Provide the [X, Y] coordinate of the cell's center where the given text is located.  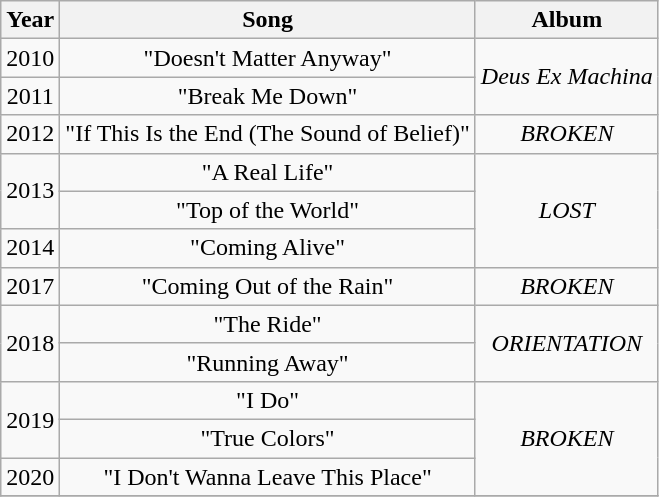
"Doesn't Matter Anyway" [268, 58]
"I Don't Wanna Leave This Place" [268, 477]
2014 [30, 248]
2013 [30, 191]
2019 [30, 419]
"Coming Alive" [268, 248]
2017 [30, 286]
Year [30, 20]
"A Real Life" [268, 172]
"The Ride" [268, 324]
"Top of the World" [268, 210]
Deus Ex Machina [566, 77]
2010 [30, 58]
2018 [30, 343]
LOST [566, 210]
"If This Is the End (The Sound of Belief)" [268, 134]
"Break Me Down" [268, 96]
Song [268, 20]
"True Colors" [268, 438]
2012 [30, 134]
"Running Away" [268, 362]
2011 [30, 96]
"I Do" [268, 400]
2020 [30, 477]
Album [566, 20]
ORIENTATION [566, 343]
"Coming Out of the Rain" [268, 286]
